Scan for the cell matching the given text and deliver its [x, y] coordinate at center. 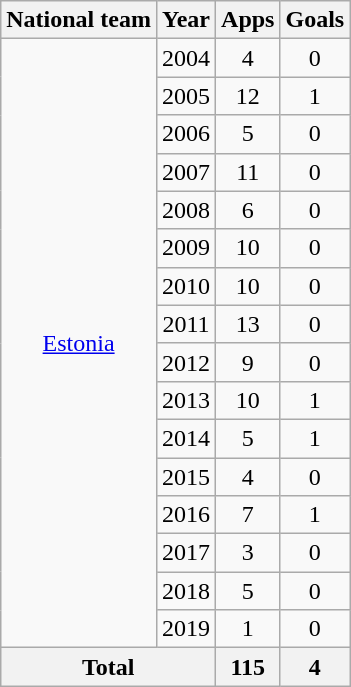
115 [248, 667]
2012 [186, 362]
2010 [186, 286]
2016 [186, 515]
2013 [186, 400]
2017 [186, 553]
National team [79, 20]
Total [108, 667]
2006 [186, 134]
3 [248, 553]
2009 [186, 248]
6 [248, 210]
2019 [186, 629]
2008 [186, 210]
9 [248, 362]
13 [248, 324]
Estonia [79, 344]
2004 [186, 58]
7 [248, 515]
2014 [186, 438]
Goals [315, 20]
11 [248, 172]
12 [248, 96]
Year [186, 20]
2005 [186, 96]
2011 [186, 324]
2018 [186, 591]
2007 [186, 172]
Apps [248, 20]
2015 [186, 477]
